From the cell containing the given text, extract its center point as [x, y] coordinate. 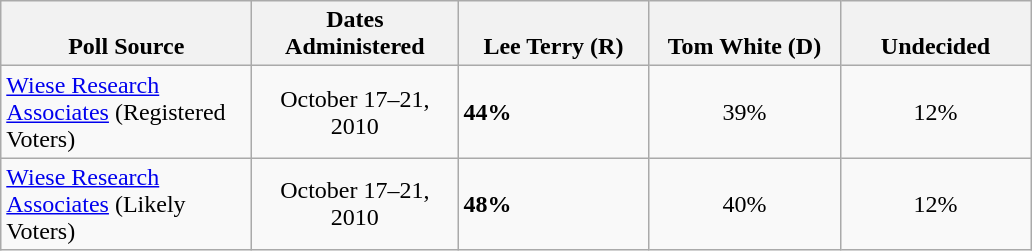
Undecided [936, 34]
Wiese Research Associates (Registered Voters) [126, 112]
40% [744, 204]
Tom White (D) [744, 34]
39% [744, 112]
44% [554, 112]
Wiese Research Associates (Likely Voters) [126, 204]
Lee Terry (R) [554, 34]
Dates Administered [355, 34]
Poll Source [126, 34]
48% [554, 204]
